Capture the cell that displays the provided text and extract its (X, Y) central coordinate. 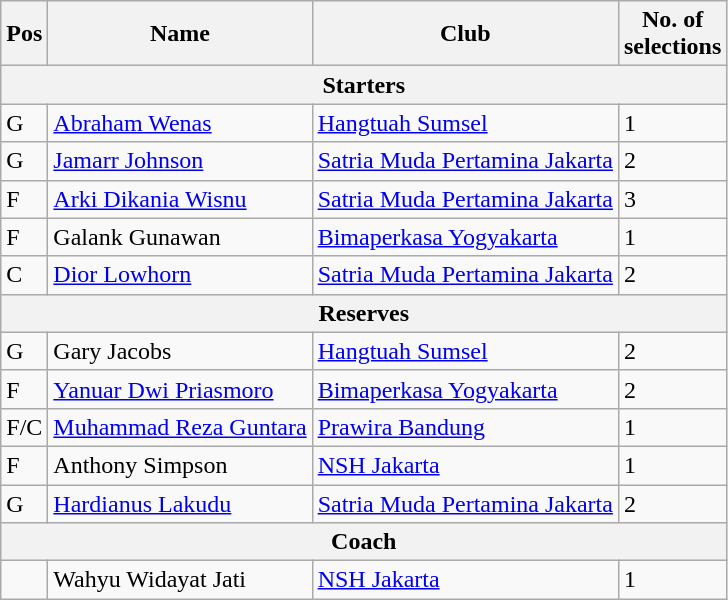
Club (465, 34)
Hardianus Lakudu (180, 503)
Pos (24, 34)
Wahyu Widayat Jati (180, 580)
3 (672, 199)
Jamarr Johnson (180, 161)
Arki Dikania Wisnu (180, 199)
Gary Jacobs (180, 351)
Reserves (364, 313)
Yanuar Dwi Priasmoro (180, 389)
Galank Gunawan (180, 237)
C (24, 275)
Name (180, 34)
F/C (24, 427)
Anthony Simpson (180, 465)
Abraham Wenas (180, 123)
Prawira Bandung (465, 427)
Dior Lowhorn (180, 275)
Starters (364, 85)
No. ofselections (672, 34)
Muhammad Reza Guntara (180, 427)
Coach (364, 542)
